Return (X, Y) of the center of cell containing provided text 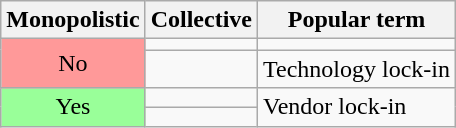
Collective (201, 20)
Monopolistic (73, 20)
No (73, 64)
Vendor lock-in (357, 107)
Popular term (357, 20)
Yes (73, 107)
Technology lock-in (357, 69)
